Find where the given text appears and provide that cell's center as [x, y] coordinate. 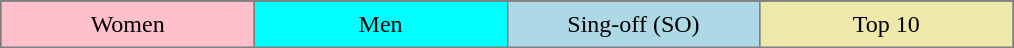
Top 10 [886, 24]
Women [128, 24]
Sing-off (SO) [634, 24]
Men [380, 24]
